Extract the [X, Y] coordinate from the center of the cell holding the provided text.  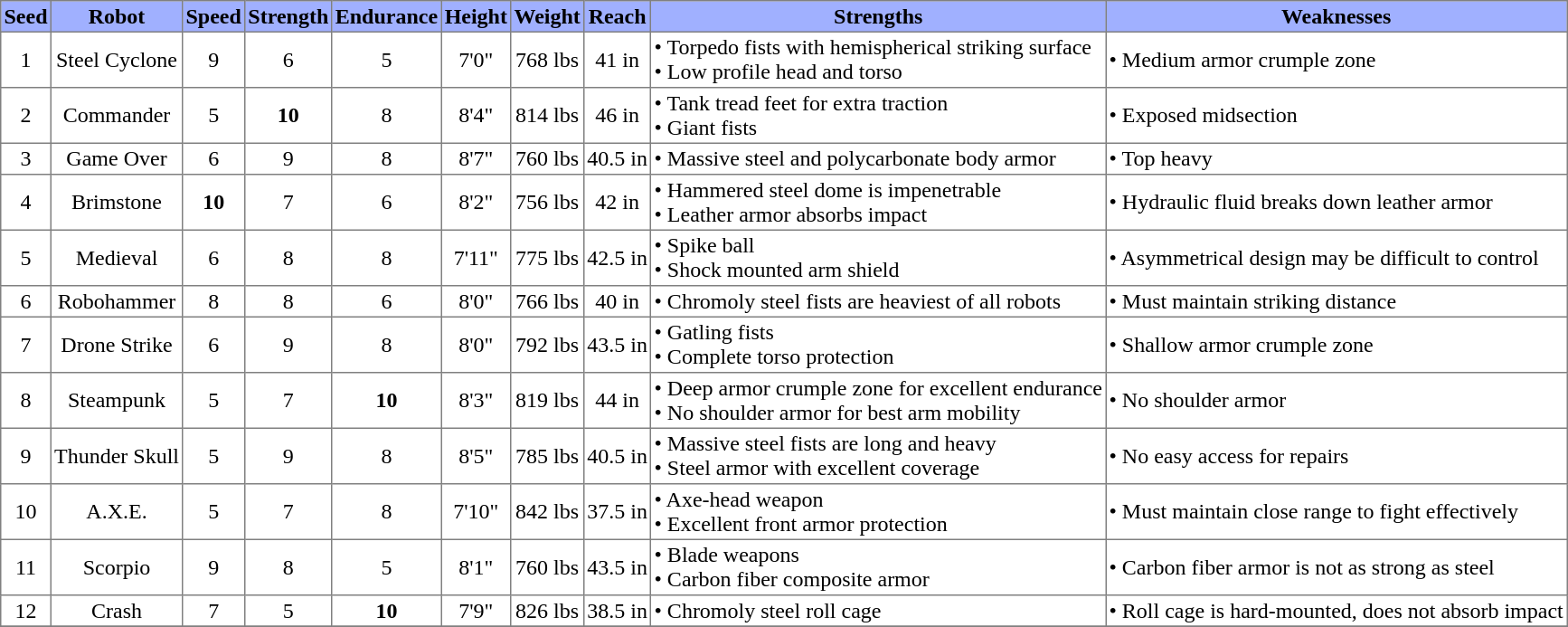
• Gatling fists• Complete torso protection [879, 345]
• Axe-head weapon• Excellent front armor protection [879, 512]
7'10" [476, 512]
842 lbs [548, 512]
• No shoulder armor [1337, 401]
• Exposed midsection [1337, 116]
46 in [618, 116]
7'11" [476, 258]
Medieval [117, 258]
• Blade weapons• Carbon fiber composite armor [879, 567]
Thunder Skull [117, 456]
Brimstone [117, 203]
Strength [288, 16]
41 in [618, 60]
• Deep armor crumple zone for excellent endurance• No shoulder armor for best arm mobility [879, 401]
2 [26, 116]
42 in [618, 203]
3 [26, 158]
Scorpio [117, 567]
756 lbs [548, 203]
Speed [213, 16]
37.5 in [618, 512]
• Spike ball• Shock mounted arm shield [879, 258]
Crash [117, 611]
Weaknesses [1337, 16]
Height [476, 16]
8'5" [476, 456]
Strengths [879, 16]
766 lbs [548, 301]
• Torpedo fists with hemispherical striking surface• Low profile head and torso [879, 60]
Reach [618, 16]
8'7" [476, 158]
8'1" [476, 567]
• Tank tread feet for extra traction• Giant fists [879, 116]
Weight [548, 16]
• No easy access for repairs [1337, 456]
Endurance [387, 16]
• Hammered steel dome is impenetrable• Leather armor absorbs impact [879, 203]
Robohammer [117, 301]
7'0" [476, 60]
• Roll cage is hard-mounted, does not absorb impact [1337, 611]
• Must maintain striking distance [1337, 301]
8'2" [476, 203]
• Shallow armor crumple zone [1337, 345]
826 lbs [548, 611]
Robot [117, 16]
768 lbs [548, 60]
• Carbon fiber armor is not as strong as steel [1337, 567]
• Chromoly steel roll cage [879, 611]
Seed [26, 16]
• Hydraulic fluid breaks down leather armor [1337, 203]
A.X.E. [117, 512]
775 lbs [548, 258]
792 lbs [548, 345]
819 lbs [548, 401]
4 [26, 203]
• Massive steel fists are long and heavy• Steel armor with excellent coverage [879, 456]
8'4" [476, 116]
8'3" [476, 401]
• Chromoly steel fists are heaviest of all robots [879, 301]
12 [26, 611]
• Must maintain close range to fight effectively [1337, 512]
Steampunk [117, 401]
• Medium armor crumple zone [1337, 60]
Commander [117, 116]
Steel Cyclone [117, 60]
Game Over [117, 158]
• Top heavy [1337, 158]
785 lbs [548, 456]
40 in [618, 301]
42.5 in [618, 258]
Drone Strike [117, 345]
814 lbs [548, 116]
7'9" [476, 611]
• Massive steel and polycarbonate body armor [879, 158]
• Asymmetrical design may be difficult to control [1337, 258]
11 [26, 567]
38.5 in [618, 611]
44 in [618, 401]
1 [26, 60]
